Determine the [x, y] coordinate at the center of the cell enclosing the given text.  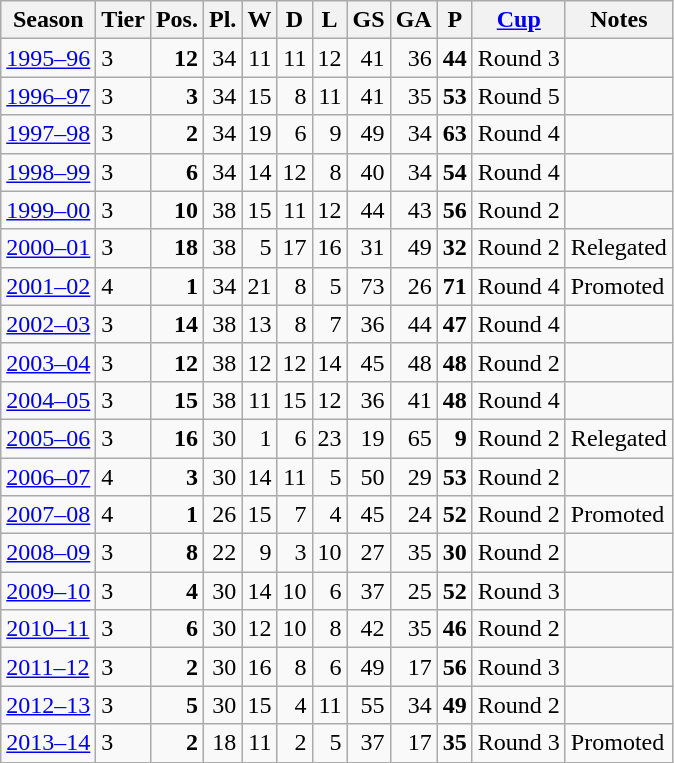
46 [454, 629]
W [260, 20]
54 [454, 172]
27 [368, 553]
Pos. [176, 20]
2006–07 [48, 477]
2003–04 [48, 362]
43 [414, 210]
1997–98 [48, 134]
GS [368, 20]
Season [48, 20]
2012–13 [48, 705]
2007–08 [48, 515]
22 [222, 553]
Pl. [222, 20]
40 [368, 172]
2009–10 [48, 591]
13 [260, 324]
Cup [518, 20]
25 [414, 591]
L [330, 20]
Notes [618, 20]
2008–09 [48, 553]
42 [368, 629]
55 [368, 705]
2013–14 [48, 743]
32 [454, 248]
24 [414, 515]
P [454, 20]
23 [330, 438]
2001–02 [48, 286]
1995–96 [48, 58]
1996–97 [48, 96]
31 [368, 248]
50 [368, 477]
2010–11 [48, 629]
73 [368, 286]
2004–05 [48, 400]
D [294, 20]
1999–00 [48, 210]
2000–01 [48, 248]
63 [454, 134]
2011–12 [48, 667]
21 [260, 286]
47 [454, 324]
Round 5 [518, 96]
2002–03 [48, 324]
GA [414, 20]
2005–06 [48, 438]
29 [414, 477]
71 [454, 286]
65 [414, 438]
Tier [124, 20]
1998–99 [48, 172]
